Output the [x, y] coordinate of the center of the cell containing the given text.  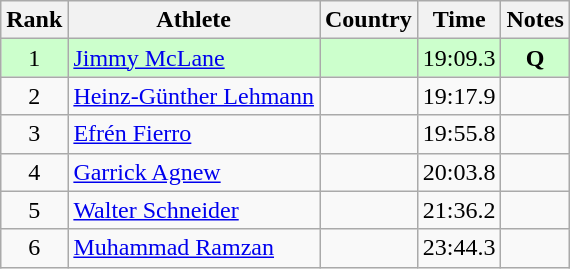
6 [34, 248]
Heinz-Günther Lehmann [194, 96]
Muhammad Ramzan [194, 248]
20:03.8 [459, 172]
4 [34, 172]
21:36.2 [459, 210]
Notes [535, 20]
23:44.3 [459, 248]
3 [34, 134]
19:09.3 [459, 58]
Jimmy McLane [194, 58]
19:17.9 [459, 96]
Q [535, 58]
1 [34, 58]
Walter Schneider [194, 210]
Time [459, 20]
Efrén Fierro [194, 134]
5 [34, 210]
2 [34, 96]
Rank [34, 20]
Garrick Agnew [194, 172]
Athlete [194, 20]
Country [369, 20]
19:55.8 [459, 134]
